Search for the cell housing the specified text and yield its [x, y] center coordinate. 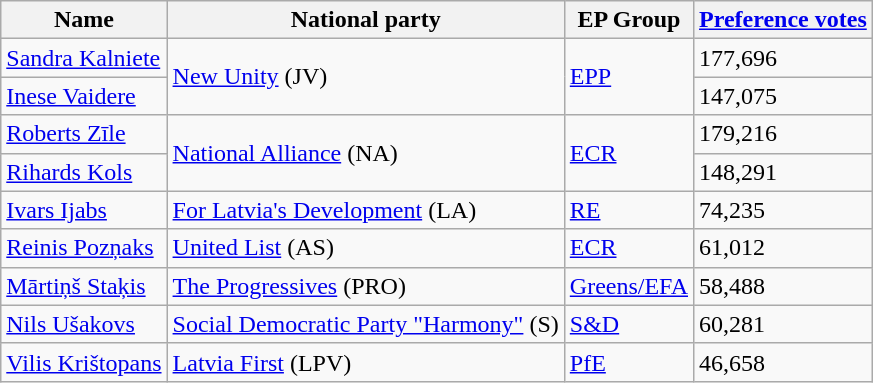
S&D [628, 324]
58,488 [784, 286]
Ivars Ijabs [84, 210]
For Latvia's Development (LA) [366, 210]
Latvia First (LPV) [366, 362]
74,235 [784, 210]
179,216 [784, 134]
United List (AS) [366, 248]
Vilis Krištopans [84, 362]
148,291 [784, 172]
Mārtiņš Staķis [84, 286]
147,075 [784, 96]
Inese Vaidere [84, 96]
Greens/EFA [628, 286]
National party [366, 20]
Preference votes [784, 20]
Social Democratic Party "Harmony" (S) [366, 324]
60,281 [784, 324]
46,658 [784, 362]
Rihards Kols [84, 172]
RE [628, 210]
Name [84, 20]
177,696 [784, 58]
61,012 [784, 248]
EP Group [628, 20]
National Alliance (NA) [366, 153]
New Unity (JV) [366, 77]
Reinis Pozņaks [84, 248]
Roberts Zīle [84, 134]
Nils Ušakovs [84, 324]
EPP [628, 77]
The Progressives (PRO) [366, 286]
PfE [628, 362]
Sandra Kalniete [84, 58]
